Output the [X, Y] coordinate of the center of the cell containing the given text.  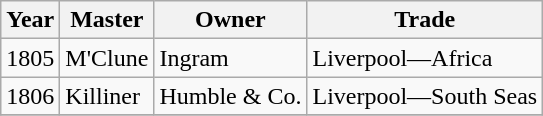
1806 [30, 96]
1805 [30, 58]
Ingram [230, 58]
Trade [425, 20]
Killiner [107, 96]
Owner [230, 20]
Year [30, 20]
Liverpool—South Seas [425, 96]
Humble & Co. [230, 96]
M'Clune [107, 58]
Liverpool—Africa [425, 58]
Master [107, 20]
